Identify which cell holds the provided text, then report its (X, Y) central coordinate. 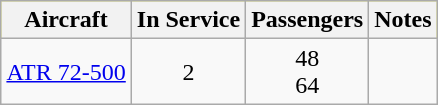
In Service (188, 20)
ATR 72-500 (66, 72)
2 (188, 72)
Notes (403, 20)
Aircraft (66, 20)
4864 (308, 72)
Passengers (308, 20)
